From the cell containing the given text, extract its center point as [X, Y] coordinate. 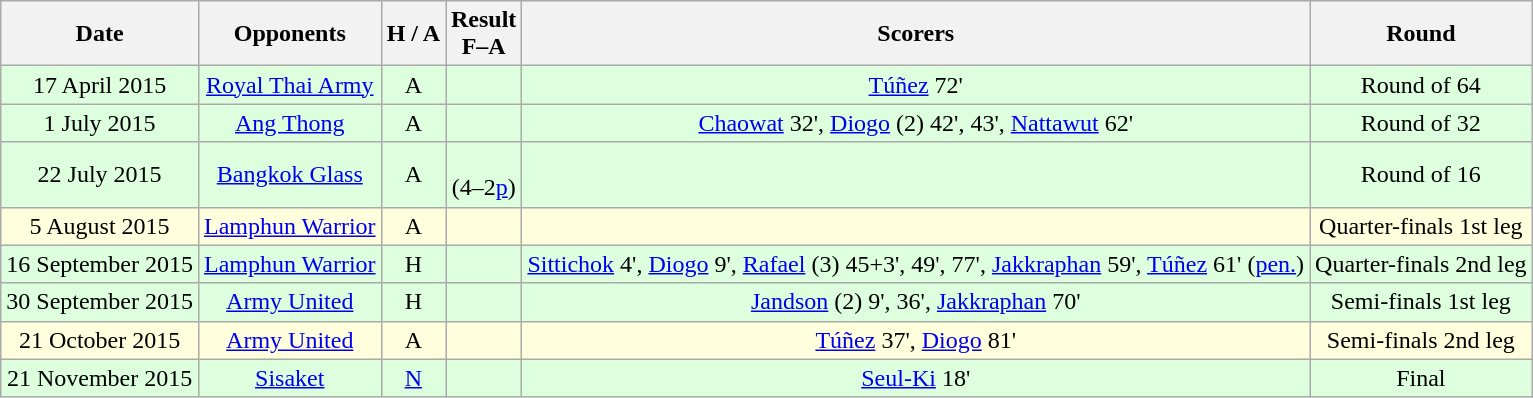
Túñez 72' [916, 85]
Quarter-finals 1st leg [1422, 226]
Final [1422, 378]
Scorers [916, 34]
16 September 2015 [100, 264]
Round [1422, 34]
1 July 2015 [100, 123]
30 September 2015 [100, 302]
Quarter-finals 2nd leg [1422, 264]
Date [100, 34]
21 November 2015 [100, 378]
Sisaket [290, 378]
Chaowat 32', Diogo (2) 42', 43', Nattawut 62' [916, 123]
17 April 2015 [100, 85]
Round of 64 [1422, 85]
Bangkok Glass [290, 174]
Seul-Ki 18' [916, 378]
Semi-finals 1st leg [1422, 302]
5 August 2015 [100, 226]
22 July 2015 [100, 174]
(4–2p) [484, 174]
Sittichok 4', Diogo 9', Rafael (3) 45+3', 49', 77', Jakkraphan 59', Túñez 61' (pen.) [916, 264]
H / A [413, 34]
Ang Thong [290, 123]
Round of 16 [1422, 174]
Túñez 37', Diogo 81' [916, 340]
21 October 2015 [100, 340]
Semi-finals 2nd leg [1422, 340]
Jandson (2) 9', 36', Jakkraphan 70' [916, 302]
ResultF–A [484, 34]
N [413, 378]
Royal Thai Army [290, 85]
Round of 32 [1422, 123]
Opponents [290, 34]
